Return the (x, y) coordinate for the center point of the cell that contains the specified text.  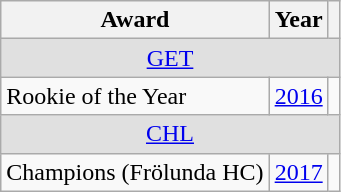
2016 (298, 96)
CHL (170, 134)
Champions (Frölunda HC) (135, 172)
Year (298, 20)
Rookie of the Year (135, 96)
GET (170, 58)
2017 (298, 172)
Award (135, 20)
